Search for the cell housing the specified text and yield its [x, y] center coordinate. 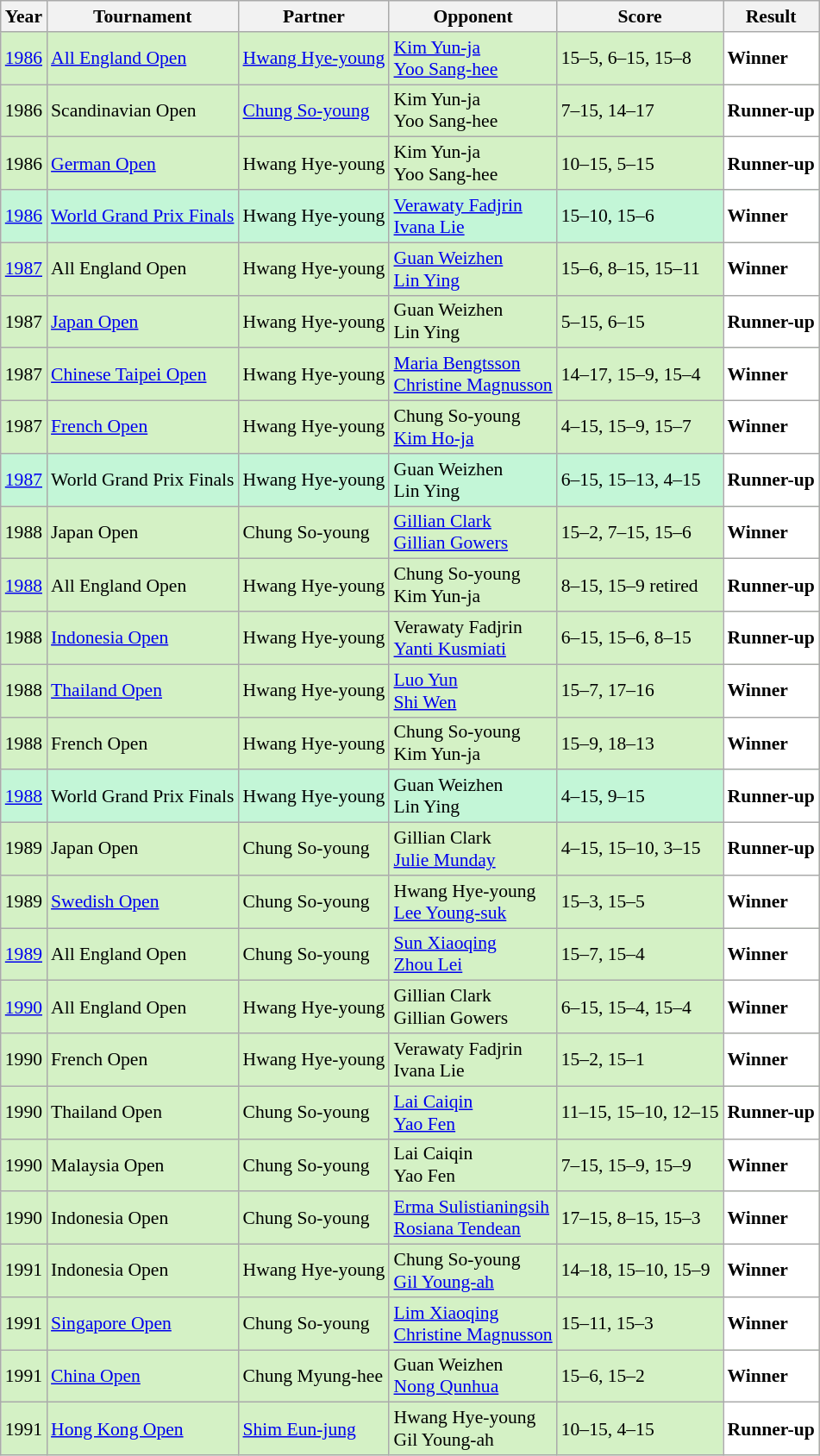
4–15, 15–10, 3–15 [640, 849]
14–17, 15–9, 15–4 [640, 374]
10–15, 4–15 [640, 1428]
15–6, 8–15, 15–11 [640, 269]
China Open [142, 1377]
15–2, 7–15, 15–6 [640, 533]
Erma Sulistianingsih Rosiana Tendean [473, 1218]
Sun Xiaoqing Zhou Lei [473, 954]
15–11, 15–3 [640, 1323]
7–15, 15–9, 15–9 [640, 1164]
Chinese Taipei Open [142, 374]
Guan Weizhen Nong Qunhua [473, 1377]
Chung So-young Kim Ho-ja [473, 428]
4–15, 15–9, 15–7 [640, 428]
6–15, 15–6, 8–15 [640, 638]
6–15, 15–4, 15–4 [640, 1007]
10–15, 5–15 [640, 164]
15–2, 15–1 [640, 1059]
15–7, 17–16 [640, 690]
5–15, 6–15 [640, 321]
Chung So-young Gil Young-ah [473, 1271]
Malaysia Open [142, 1164]
Hong Kong Open [142, 1428]
Opponent [473, 16]
Shim Eun-jung [314, 1428]
Hwang Hye-young Lee Young-suk [473, 902]
Tournament [142, 16]
17–15, 8–15, 15–3 [640, 1218]
15–5, 6–15, 15–8 [640, 59]
4–15, 9–15 [640, 797]
15–10, 15–6 [640, 216]
15–3, 15–5 [640, 902]
Year [24, 16]
Gillian Clark Julie Munday [473, 849]
7–15, 14–17 [640, 110]
15–9, 18–13 [640, 744]
6–15, 15–13, 4–15 [640, 480]
Chung Myung-hee [314, 1377]
15–7, 15–4 [640, 954]
14–18, 15–10, 15–9 [640, 1271]
Score [640, 16]
Result [771, 16]
German Open [142, 164]
Swedish Open [142, 902]
8–15, 15–9 retired [640, 585]
Singapore Open [142, 1323]
11–15, 15–10, 12–15 [640, 1113]
Hwang Hye-young Gil Young-ah [473, 1428]
Lim Xiaoqing Christine Magnusson [473, 1323]
Maria Bengtsson Christine Magnusson [473, 374]
Partner [314, 16]
Scandinavian Open [142, 110]
Verawaty Fadjrin Yanti Kusmiati [473, 638]
Luo Yun Shi Wen [473, 690]
15–6, 15–2 [640, 1377]
